Find where the given text appears and provide that cell's center as [X, Y] coordinate. 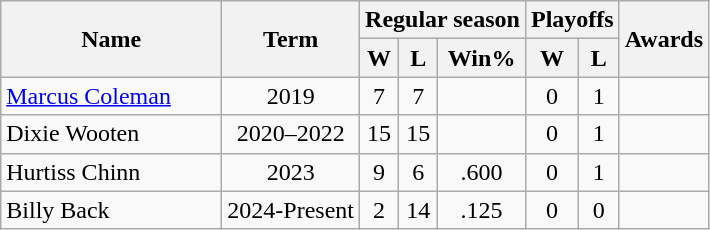
Regular season [443, 20]
.125 [482, 210]
Playoffs [572, 20]
Name [112, 39]
2023 [291, 172]
2024-Present [291, 210]
Win% [482, 58]
Hurtiss Chinn [112, 172]
2019 [291, 96]
Awards [664, 39]
9 [380, 172]
14 [418, 210]
2020–2022 [291, 134]
Billy Back [112, 210]
Marcus Coleman [112, 96]
.600 [482, 172]
2 [380, 210]
Term [291, 39]
6 [418, 172]
Dixie Wooten [112, 134]
